Identify which cell holds the provided text, then report its (x, y) central coordinate. 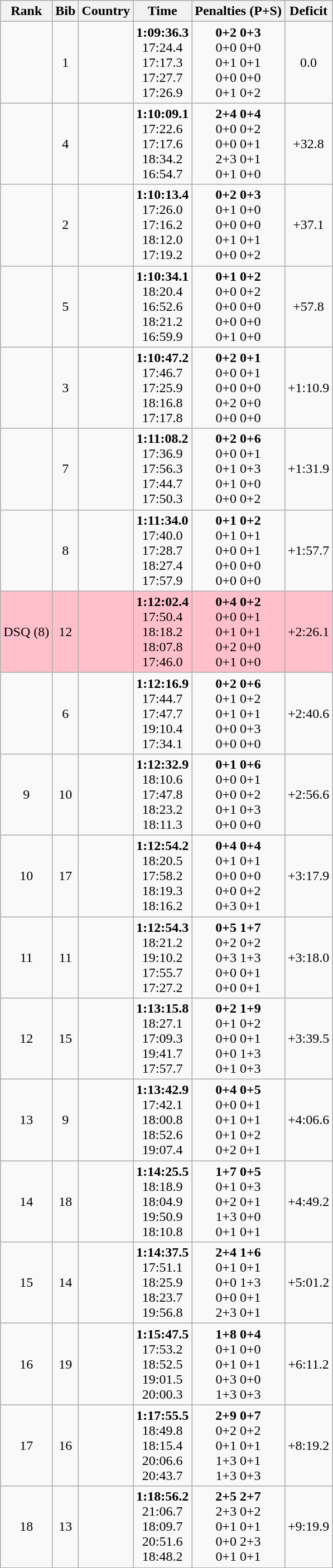
+6:11.2 (308, 1364)
5 (66, 306)
1:13:15.818:27.117:09.319:41.717:57.7 (163, 1039)
0+1 0+6 0+0 0+10+0 0+20+1 0+30+0 0+0 (239, 794)
1:11:34.017:40.0 17:28.718:27.417:57.9 (163, 550)
+1:31.9 (308, 469)
0+2 0+3 0+1 0+00+0 0+00+1 0+10+0 0+2 (239, 225)
1:09:36.317:24.417:17.317:27.717:26.9 (163, 62)
0+1 0+2 0+0 0+20+0 0+00+0 0+00+1 0+0 (239, 306)
1:12:02.417:50.418:18.218:07.817:46.0 (163, 632)
+1:10.9 (308, 388)
0+1 0+2 0+1 0+10+0 0+10+0 0+00+0 0+0 (239, 550)
0+4 0+5 0+0 0+10+1 0+10+1 0+20+2 0+1 (239, 1120)
+32.8 (308, 144)
1:17:55.5 18:49.818:15.420:06.620:43.7 (163, 1445)
1+8 0+4 0+1 0+00+1 0+10+3 0+01+3 0+3 (239, 1364)
7 (66, 469)
1 (66, 62)
1:18:56.221:06.718:09.720:51.618:48.2 (163, 1527)
0+2 1+9 0+1 0+20+0 0+10+0 1+30+1 0+3 (239, 1039)
0+4 0+2 0+0 0+10+1 0+10+2 0+00+1 0+0 (239, 632)
+8:19.2 (308, 1445)
4 (66, 144)
Deficit (308, 11)
Country (106, 11)
0+2 0+6 0+1 0+20+1 0+10+0 0+30+0 0+0 (239, 713)
1:14:37.517:51.118:25.918:23.719:56.8 (163, 1283)
+3:18.0 (308, 958)
+9:19.9 (308, 1527)
Penalties (P+S) (239, 11)
+37.1 (308, 225)
1:12:54.218:20.517:58.218:19.318:16.2 (163, 876)
6 (66, 713)
1+7 0+5 0+1 0+30+2 0+11+3 0+00+1 0+1 (239, 1201)
Bib (66, 11)
1:10:09.117:22.617:17.618:34.216:54.7 (163, 144)
1:14:25.518:18.918:04.919:50.918:10.8 (163, 1201)
2+5 2+7 2+3 0+20+1 0+10+0 2+30+1 0+1 (239, 1527)
1:12:16.917:44.717:47.719:10.417:34.1 (163, 713)
3 (66, 388)
+4:06.6 (308, 1120)
Rank (27, 11)
1:15:47.517:53.218:52.519:01.520:00.3 (163, 1364)
Time (163, 11)
0+5 1+7 0+2 0+20+3 1+30+0 0+10+0 0+1 (239, 958)
+2:26.1 (308, 632)
1:10:47.217:46.717:25.918:16.817:17.8 (163, 388)
0+2 0+6 0+0 0+10+1 0+30+1 0+00+0 0+2 (239, 469)
+3:17.9 (308, 876)
+2:40.6 (308, 713)
1:10:13.4 17:26.017:16.218:12.017:19.2 (163, 225)
+4:49.2 (308, 1201)
1:12:54.318:21.219:10.217:55.717:27.2 (163, 958)
19 (66, 1364)
1:11:08.217:36.917:56.317:44.717:50.3 (163, 469)
2 (66, 225)
2+9 0+7 0+2 0+20+1 0+11+3 0+11+3 0+3 (239, 1445)
1:13:42.917:42.118:00.818:52.619:07.4 (163, 1120)
+2:56.6 (308, 794)
+3:39.5 (308, 1039)
8 (66, 550)
+1:57.7 (308, 550)
1:12:32.918:10.617:47.818:23.218:11.3 (163, 794)
0+2 0+1 0+0 0+10+0 0+00+2 0+00+0 0+0 (239, 388)
+5:01.2 (308, 1283)
0+4 0+4 0+1 0+10+0 0+00+0 0+20+3 0+1 (239, 876)
2+4 0+4 0+0 0+20+0 0+12+3 0+10+1 0+0 (239, 144)
0.0 (308, 62)
0+2 0+3 0+0 0+00+1 0+10+0 0+00+1 0+2 (239, 62)
+57.8 (308, 306)
1:10:34.118:20.416:52.618:21.216:59.9 (163, 306)
2+4 1+6 0+1 0+10+0 1+30+0 0+12+3 0+1 (239, 1283)
DSQ (8) (27, 632)
